Return [X, Y] of the center of cell containing provided text 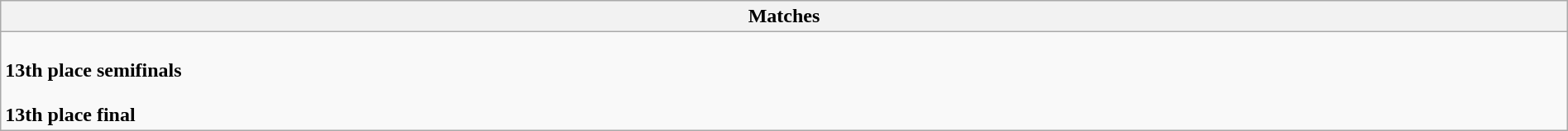
Matches [784, 16]
13th place semifinals 13th place final [784, 81]
